For the text-containing cell, return its midpoint in (X, Y) coordinate format. 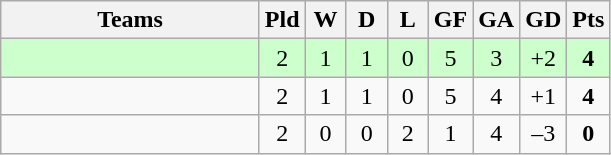
GF (450, 20)
D (366, 20)
–3 (544, 134)
GA (496, 20)
Pts (588, 20)
L (408, 20)
Pld (282, 20)
+1 (544, 96)
+2 (544, 58)
3 (496, 58)
Teams (130, 20)
W (326, 20)
GD (544, 20)
